Return (X, Y) of the center of cell containing provided text 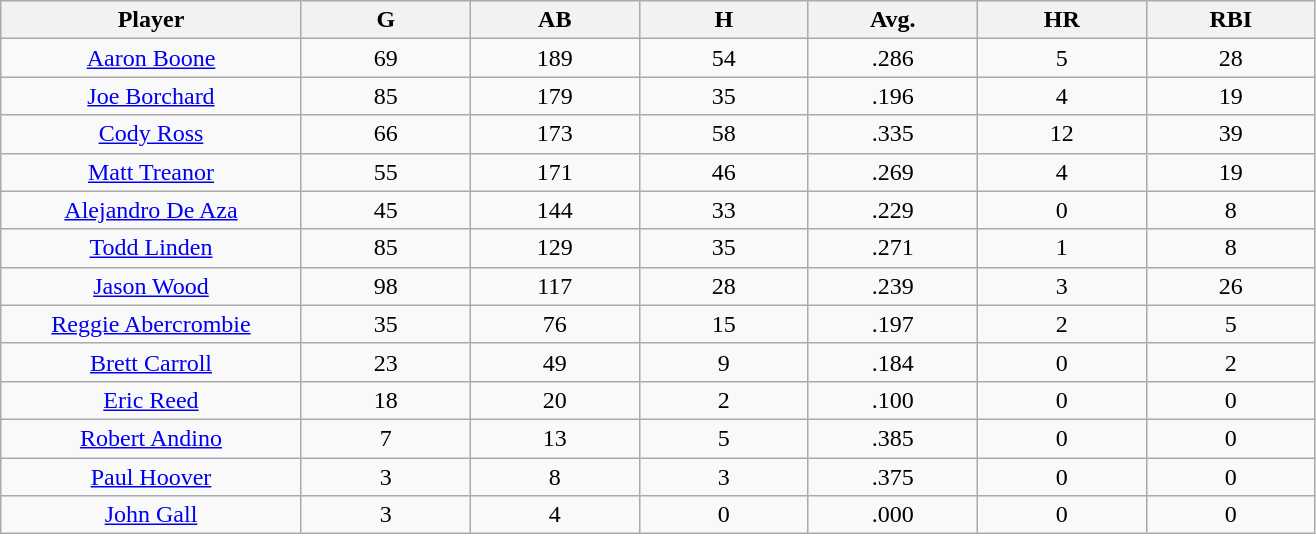
.269 (892, 172)
69 (386, 58)
33 (724, 210)
54 (724, 58)
9 (724, 362)
AB (554, 20)
46 (724, 172)
.335 (892, 134)
.000 (892, 515)
173 (554, 134)
Paul Hoover (151, 477)
18 (386, 400)
12 (1062, 134)
26 (1230, 286)
129 (554, 248)
179 (554, 96)
1 (1062, 248)
171 (554, 172)
45 (386, 210)
144 (554, 210)
Jason Wood (151, 286)
Robert Andino (151, 438)
Player (151, 20)
39 (1230, 134)
76 (554, 324)
7 (386, 438)
.239 (892, 286)
G (386, 20)
117 (554, 286)
RBI (1230, 20)
Cody Ross (151, 134)
98 (386, 286)
H (724, 20)
.229 (892, 210)
Matt Treanor (151, 172)
Joe Borchard (151, 96)
.286 (892, 58)
.375 (892, 477)
49 (554, 362)
Aaron Boone (151, 58)
.385 (892, 438)
.196 (892, 96)
13 (554, 438)
.184 (892, 362)
.197 (892, 324)
189 (554, 58)
55 (386, 172)
Reggie Abercrombie (151, 324)
Avg. (892, 20)
HR (1062, 20)
Brett Carroll (151, 362)
John Gall (151, 515)
58 (724, 134)
Todd Linden (151, 248)
66 (386, 134)
23 (386, 362)
Alejandro De Aza (151, 210)
Eric Reed (151, 400)
15 (724, 324)
.100 (892, 400)
20 (554, 400)
.271 (892, 248)
